Return the (x, y) coordinate for the center point of the cell that contains the specified text.  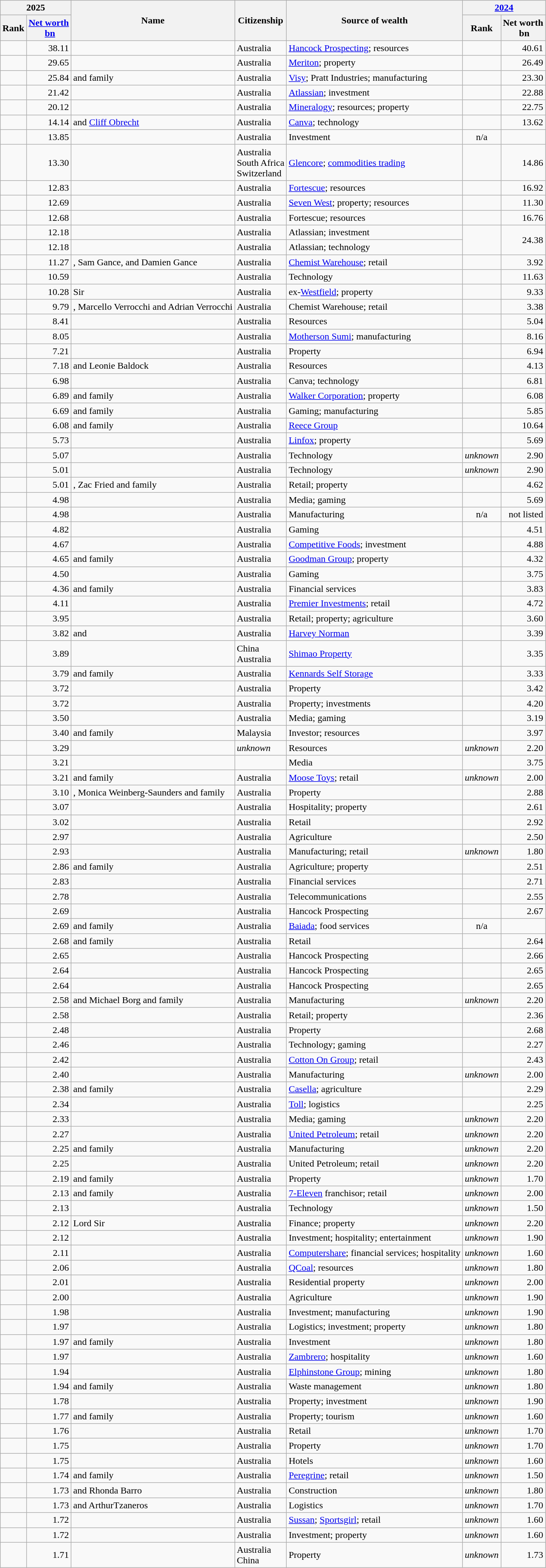
3.40 (49, 733)
2.36 (523, 1015)
Moose Toys; retail (375, 778)
5.73 (49, 440)
2.01 (49, 1282)
Finance; property (375, 1223)
Property; investments (375, 703)
2.86 (49, 867)
Elphinstone Group; mining (375, 1371)
3.29 (49, 748)
Atlassian; technology (375, 247)
Harvey Norman (375, 633)
4.65 (49, 559)
6.81 (523, 381)
7-Eleven franchisor; retail (375, 1193)
4.13 (523, 366)
3.38 (523, 307)
3.97 (523, 733)
Walker Corporation; property (375, 396)
1.98 (49, 1312)
1.78 (49, 1401)
2024 (504, 8)
40.61 (523, 48)
Hospitality; property (375, 807)
7.21 (49, 351)
Logistics; investment; property (375, 1327)
and (153, 633)
Investment; hospitality; entertainment (375, 1238)
Residential property (375, 1282)
not listed (523, 515)
10.64 (523, 425)
1.76 (49, 1431)
2.71 (523, 881)
13.85 (49, 137)
Premier Investments; retail (375, 604)
Name (153, 20)
3.89 (49, 653)
6.69 (49, 410)
Cotton On Group; retail (375, 1060)
and Michael Borg and family (153, 1000)
2.67 (523, 911)
Goodman Group; property (375, 559)
21.42 (49, 92)
3.42 (523, 688)
2.29 (523, 1089)
ex-Westfield; property (375, 292)
14.86 (523, 162)
12.68 (49, 217)
AustraliaSouth AfricaSwitzerland (261, 162)
1.74 (49, 1476)
AustraliaChina (261, 1555)
5.85 (523, 410)
3.79 (49, 673)
2.61 (523, 807)
25.84 (49, 78)
2.55 (523, 896)
Gaming; manufacturing (375, 410)
Peregrine; retail (375, 1476)
8.16 (523, 336)
13.62 (523, 122)
Property; investment (375, 1401)
Investment; property (375, 1535)
3.33 (523, 673)
4.72 (523, 604)
6.94 (523, 351)
Sussan; Sportsgirl; retail (375, 1520)
3.39 (523, 633)
2.88 (523, 792)
29.65 (49, 63)
Media (375, 763)
10.59 (49, 277)
Linfox; property (375, 440)
2.43 (523, 1060)
4.20 (523, 703)
2.92 (523, 822)
and Cliff Obrecht (153, 122)
Logistics (375, 1505)
4.11 (49, 604)
3.50 (49, 718)
10.28 (49, 292)
ChinaAustralia (261, 653)
22.88 (523, 92)
Seven West; property; resources (375, 202)
Manufacturing; retail (375, 852)
Glencore; commodities trading (375, 162)
38.11 (49, 48)
13.30 (49, 162)
QCoal; resources (375, 1268)
12.69 (49, 202)
Visy; Pratt Industries; manufacturing (375, 78)
2.38 (49, 1089)
Shimao Property (375, 653)
3.92 (523, 262)
3.35 (523, 653)
23.30 (523, 78)
24.38 (523, 240)
Technology; gaming (375, 1045)
Motherson Sumi; manufacturing (375, 336)
and ArthurTzaneros (153, 1505)
2.48 (49, 1030)
and Leonie Baldock (153, 366)
11.63 (523, 277)
2.33 (49, 1119)
4.36 (49, 589)
Telecommunications (375, 896)
, Sam Gance, and Damien Gance (153, 262)
4.50 (49, 574)
Waste management (375, 1386)
Casella; agriculture (375, 1089)
5.07 (49, 455)
2.66 (523, 956)
16.92 (523, 188)
Investor; resources (375, 733)
8.05 (49, 336)
8.41 (49, 321)
2.50 (523, 837)
20.12 (49, 107)
Reece Group (375, 425)
14.14 (49, 122)
2.06 (49, 1268)
Baiada; food services (375, 926)
1.71 (49, 1555)
4.32 (523, 559)
Sir (153, 292)
3.95 (49, 618)
6.98 (49, 381)
3.07 (49, 807)
Computershare; financial services; hospitality (375, 1253)
Malaysia (261, 733)
2.83 (49, 881)
2025 (36, 8)
Investment; manufacturing (375, 1312)
5.04 (523, 321)
4.51 (523, 529)
4.88 (523, 544)
9.79 (49, 307)
Kennards Self Storage (375, 673)
Hotels (375, 1461)
3.02 (49, 822)
Hancock Prospecting; resources (375, 48)
2.51 (523, 867)
Retail; property; agriculture (375, 618)
2.46 (49, 1045)
Zambrero; hospitality (375, 1357)
3.19 (523, 718)
Construction (375, 1490)
Competitive Foods; investment (375, 544)
1.77 (49, 1416)
2.34 (49, 1104)
6.89 (49, 396)
11.27 (49, 262)
Citizenship (261, 20)
9.33 (523, 292)
2.42 (49, 1060)
3.10 (49, 792)
2.97 (49, 837)
2.19 (49, 1179)
16.76 (523, 217)
, Zac Fried and family (153, 485)
26.49 (523, 63)
2.93 (49, 852)
Source of wealth (375, 20)
and Rhonda Barro (153, 1490)
Agriculture; property (375, 867)
Meriton; property (375, 63)
11.30 (523, 202)
22.75 (523, 107)
3.82 (49, 633)
2.40 (49, 1074)
2.11 (49, 1253)
2.78 (49, 896)
, Marcello Verrocchi and Adrian Verrocchi (153, 307)
3.60 (523, 618)
4.67 (49, 544)
3.83 (523, 589)
12.83 (49, 188)
Mineralogy; resources; property (375, 107)
Lord Sir (153, 1223)
7.18 (49, 366)
Property; tourism (375, 1416)
4.62 (523, 485)
4.82 (49, 529)
Toll; logistics (375, 1104)
, Monica Weinberg-Saunders and family (153, 792)
